Search for the cell housing the specified text and yield its [X, Y] center coordinate. 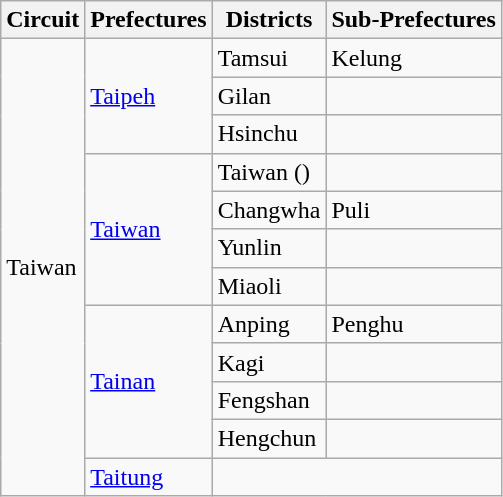
Fengshan [269, 400]
Penghu [414, 324]
Puli [414, 210]
Taipeh [148, 96]
Tainan [148, 381]
Districts [269, 20]
Hengchun [269, 438]
Prefectures [148, 20]
Taitung [148, 477]
Anping [269, 324]
Tamsui [269, 58]
Miaoli [269, 286]
Hsinchu [269, 134]
Sub-Prefectures [414, 20]
Changwha [269, 210]
Kagi [269, 362]
Yunlin [269, 248]
Kelung [414, 58]
Circuit [43, 20]
Gilan [269, 96]
Taiwan () [269, 172]
